Detect which cell encompasses the target text, then output its [X, Y] center coordinate. 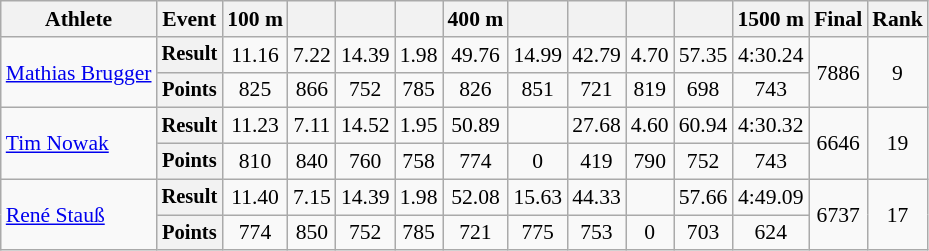
819 [650, 90]
7.11 [312, 126]
11.23 [255, 126]
4.70 [650, 55]
419 [596, 162]
Rank [898, 19]
14.99 [538, 55]
825 [255, 90]
11.16 [255, 55]
760 [366, 162]
100 m [255, 19]
851 [538, 90]
1.95 [419, 126]
15.63 [538, 197]
810 [255, 162]
4:30.32 [770, 126]
866 [312, 90]
4.60 [650, 126]
826 [475, 90]
4:30.24 [770, 55]
60.94 [704, 126]
42.79 [596, 55]
Tim Nowak [79, 144]
9 [898, 72]
6646 [838, 144]
14.52 [366, 126]
René Stauß [79, 214]
775 [538, 233]
17 [898, 214]
50.89 [475, 126]
753 [596, 233]
4:49.09 [770, 197]
52.08 [475, 197]
703 [704, 233]
624 [770, 233]
57.35 [704, 55]
27.68 [596, 126]
1500 m [770, 19]
7886 [838, 72]
7.22 [312, 55]
Final [838, 19]
44.33 [596, 197]
19 [898, 144]
57.66 [704, 197]
758 [419, 162]
840 [312, 162]
Event [190, 19]
850 [312, 233]
400 m [475, 19]
Mathias Brugger [79, 72]
Athlete [79, 19]
7.15 [312, 197]
49.76 [475, 55]
790 [650, 162]
6737 [838, 214]
698 [704, 90]
11.40 [255, 197]
